Search for the cell housing the specified text and yield its [X, Y] center coordinate. 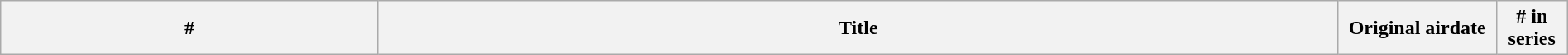
# [190, 28]
# in series [1532, 28]
Title [858, 28]
Original airdate [1417, 28]
